From the cell containing the given text, extract its center point as (x, y) coordinate. 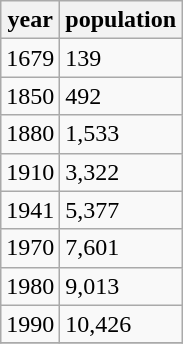
492 (121, 96)
5,377 (121, 210)
1910 (30, 172)
1990 (30, 324)
1850 (30, 96)
year (30, 20)
population (121, 20)
7,601 (121, 248)
10,426 (121, 324)
1970 (30, 248)
1980 (30, 286)
1941 (30, 210)
9,013 (121, 286)
1880 (30, 134)
139 (121, 58)
1,533 (121, 134)
1679 (30, 58)
3,322 (121, 172)
